Return (X, Y) of the center of cell containing provided text 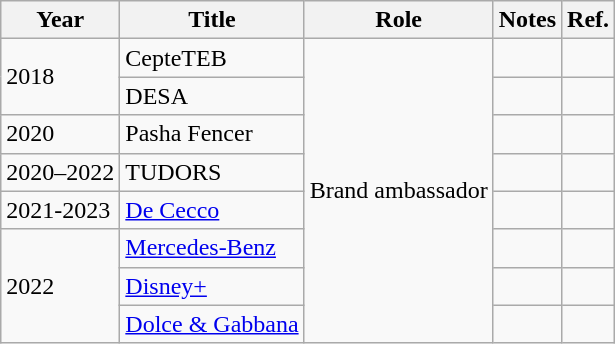
Brand ambassador (398, 191)
Dolce & Gabbana (212, 324)
Title (212, 20)
Role (398, 20)
2021-2023 (60, 210)
Mercedes-Benz (212, 248)
DESA (212, 96)
Disney+ (212, 286)
2020–2022 (60, 172)
2022 (60, 286)
Year (60, 20)
Pasha Fencer (212, 134)
CepteTEB (212, 58)
De Cecco (212, 210)
2020 (60, 134)
2018 (60, 77)
Notes (527, 20)
Ref. (588, 20)
TUDORS (212, 172)
